Capture the cell that displays the provided text and extract its [X, Y] central coordinate. 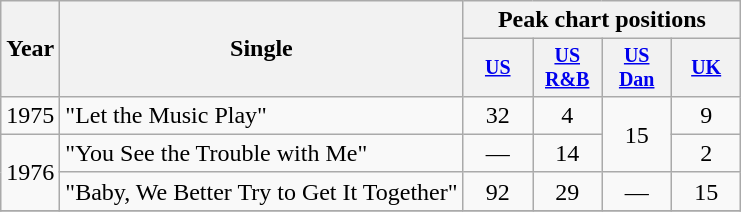
1975 [30, 115]
USDan [636, 68]
Year [30, 49]
29 [566, 191]
"You See the Trouble with Me" [262, 153]
9 [706, 115]
1976 [30, 172]
UK [706, 68]
"Baby, We Better Try to Get It Together" [262, 191]
4 [566, 115]
92 [498, 191]
32 [498, 115]
"Let the Music Play" [262, 115]
US [498, 68]
Peak chart positions [602, 20]
Single [262, 49]
2 [706, 153]
14 [566, 153]
USR&B [566, 68]
